From the cell containing the given text, extract its center point as [x, y] coordinate. 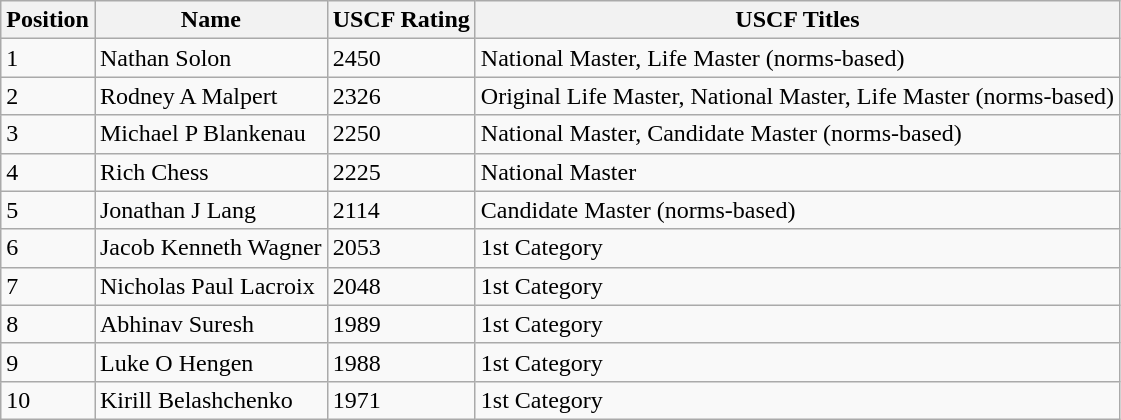
National Master, Life Master (norms-based) [797, 58]
10 [48, 400]
Jacob Kenneth Wagner [210, 248]
6 [48, 248]
Michael P Blankenau [210, 134]
Name [210, 20]
Position [48, 20]
2053 [401, 248]
Nathan Solon [210, 58]
1 [48, 58]
2114 [401, 210]
1989 [401, 324]
1988 [401, 362]
3 [48, 134]
2450 [401, 58]
2250 [401, 134]
2326 [401, 96]
Candidate Master (norms-based) [797, 210]
2225 [401, 172]
4 [48, 172]
Nicholas Paul Lacroix [210, 286]
Original Life Master, National Master, Life Master (norms-based) [797, 96]
Jonathan J Lang [210, 210]
USCF Rating [401, 20]
National Master, Candidate Master (norms-based) [797, 134]
Rich Chess [210, 172]
2 [48, 96]
Luke O Hengen [210, 362]
9 [48, 362]
5 [48, 210]
1971 [401, 400]
Rodney A Malpert [210, 96]
8 [48, 324]
7 [48, 286]
USCF Titles [797, 20]
National Master [797, 172]
Abhinav Suresh [210, 324]
2048 [401, 286]
Kirill Belashchenko [210, 400]
